Identify which cell holds the provided text, then report its [x, y] central coordinate. 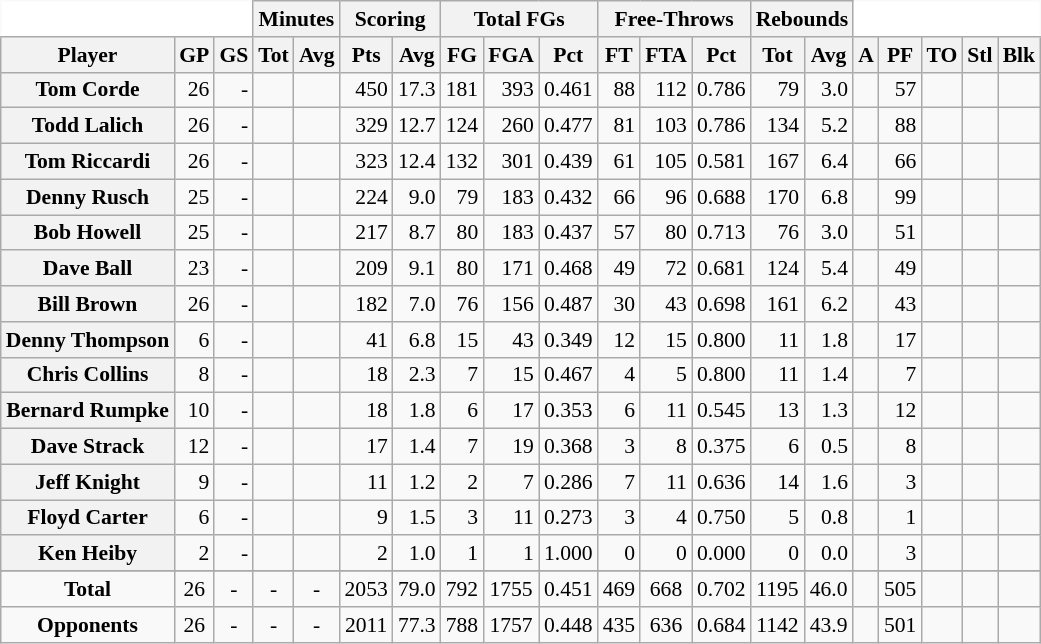
5.4 [828, 269]
0.437 [568, 233]
2011 [366, 625]
77.3 [417, 625]
GS [234, 55]
7.0 [417, 304]
0.5 [828, 447]
0.353 [568, 411]
Player [88, 55]
1.2 [417, 482]
636 [666, 625]
132 [462, 162]
Dave Ball [88, 269]
2.3 [417, 375]
0.368 [568, 447]
1.0 [417, 554]
46.0 [828, 589]
0.545 [722, 411]
61 [620, 162]
8.7 [417, 233]
Floyd Carter [88, 518]
Rebounds [802, 19]
224 [366, 197]
112 [666, 90]
105 [666, 162]
435 [620, 625]
Bernard Rumpke [88, 411]
6.2 [828, 304]
Bob Howell [88, 233]
Ken Heiby [88, 554]
1757 [511, 625]
0.467 [568, 375]
0.636 [722, 482]
0.713 [722, 233]
Tom Riccardi [88, 162]
2053 [366, 589]
96 [666, 197]
0.0 [828, 554]
209 [366, 269]
43.9 [828, 625]
103 [666, 126]
0.286 [568, 482]
Chris Collins [88, 375]
792 [462, 589]
0.681 [722, 269]
TO [942, 55]
0.684 [722, 625]
0.439 [568, 162]
0.698 [722, 304]
41 [366, 340]
FG [462, 55]
0.688 [722, 197]
0.8 [828, 518]
450 [366, 90]
Tom Corde [88, 90]
1755 [511, 589]
1.3 [828, 411]
99 [900, 197]
0.702 [722, 589]
12.4 [417, 162]
134 [778, 126]
GP [194, 55]
0.581 [722, 162]
9.1 [417, 269]
A [866, 55]
1.000 [568, 554]
1.5 [417, 518]
171 [511, 269]
Jeff Knight [88, 482]
0.750 [722, 518]
Denny Rusch [88, 197]
Scoring [390, 19]
17.3 [417, 90]
0.349 [568, 340]
329 [366, 126]
301 [511, 162]
0.448 [568, 625]
182 [366, 304]
181 [462, 90]
19 [511, 447]
1.6 [828, 482]
0.487 [568, 304]
Dave Strack [88, 447]
Opponents [88, 625]
156 [511, 304]
323 [366, 162]
Total FGs [520, 19]
FTA [666, 55]
Denny Thompson [88, 340]
Todd Lalich [88, 126]
0.273 [568, 518]
Free-Throws [674, 19]
668 [666, 589]
Bill Brown [88, 304]
167 [778, 162]
0.451 [568, 589]
9.0 [417, 197]
5.2 [828, 126]
0.461 [568, 90]
30 [620, 304]
14 [778, 482]
170 [778, 197]
501 [900, 625]
1142 [778, 625]
FT [620, 55]
Stl [980, 55]
505 [900, 589]
10 [194, 411]
PF [900, 55]
161 [778, 304]
12.7 [417, 126]
0.468 [568, 269]
260 [511, 126]
Total [88, 589]
469 [620, 589]
51 [900, 233]
23 [194, 269]
FGA [511, 55]
393 [511, 90]
217 [366, 233]
6.4 [828, 162]
13 [778, 411]
Pts [366, 55]
79.0 [417, 589]
0.477 [568, 126]
1195 [778, 589]
0.432 [568, 197]
0.000 [722, 554]
0.375 [722, 447]
81 [620, 126]
788 [462, 625]
Blk [1020, 55]
Minutes [296, 19]
72 [666, 269]
